Search for the cell housing the specified text and yield its (x, y) center coordinate. 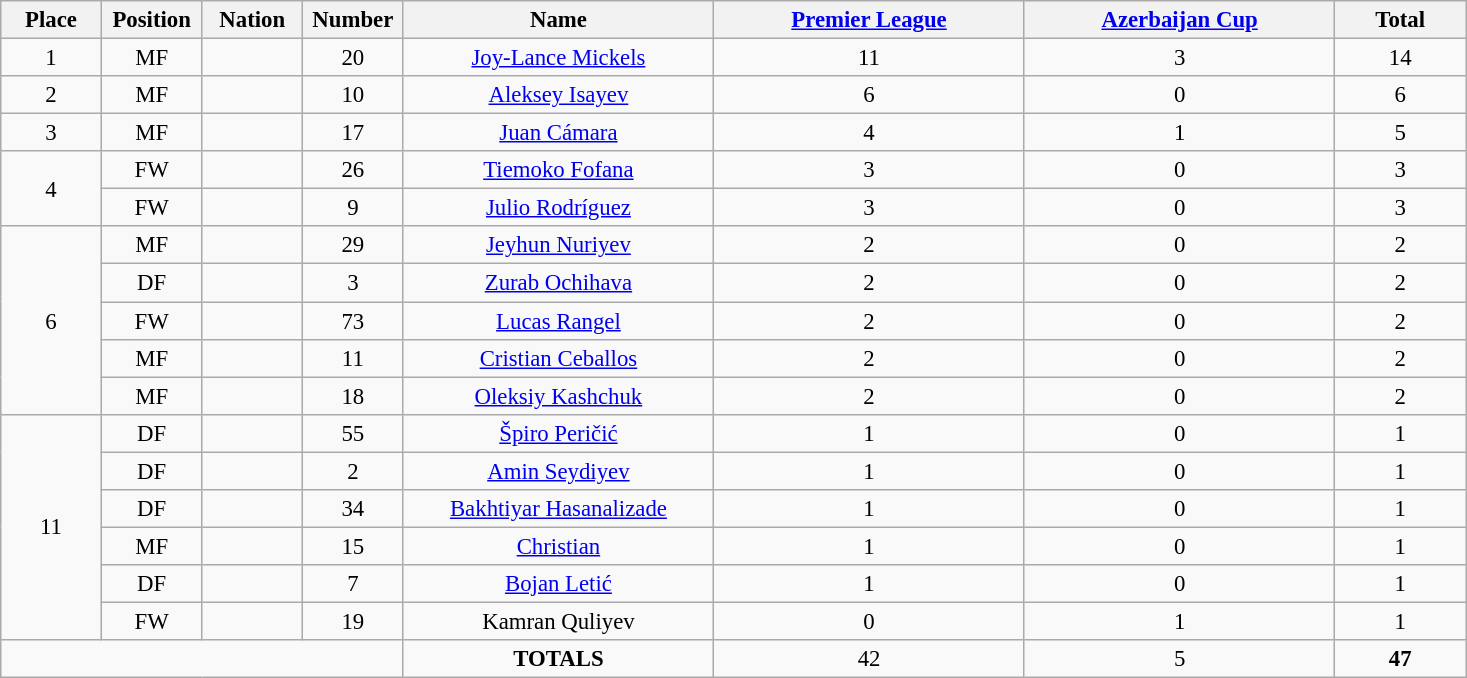
34 (354, 509)
Azerbaijan Cup (1180, 20)
73 (354, 321)
Total (1400, 20)
26 (354, 170)
Julio Rodríguez (558, 208)
9 (354, 208)
55 (354, 433)
Name (558, 20)
29 (354, 245)
Joy-Lance Mickels (558, 58)
Juan Cámara (558, 133)
19 (354, 621)
15 (354, 546)
17 (354, 133)
20 (354, 58)
18 (354, 396)
Premier League (870, 20)
47 (1400, 659)
Jeyhun Nuriyev (558, 245)
Oleksiy Kashchuk (558, 396)
10 (354, 95)
Tiemoko Fofana (558, 170)
Špiro Peričić (558, 433)
Kamran Quliyev (558, 621)
TOTALS (558, 659)
7 (354, 584)
42 (870, 659)
Number (354, 20)
Aleksey Isayev (558, 95)
14 (1400, 58)
Position (152, 20)
Zurab Ochihava (558, 283)
Cristian Ceballos (558, 358)
Bakhtiyar Hasanalizade (558, 509)
Amin Seydiyev (558, 471)
Lucas Rangel (558, 321)
Bojan Letić (558, 584)
Place (52, 20)
Nation (252, 20)
Christian (558, 546)
